Return [X, Y] of the center of cell containing provided text 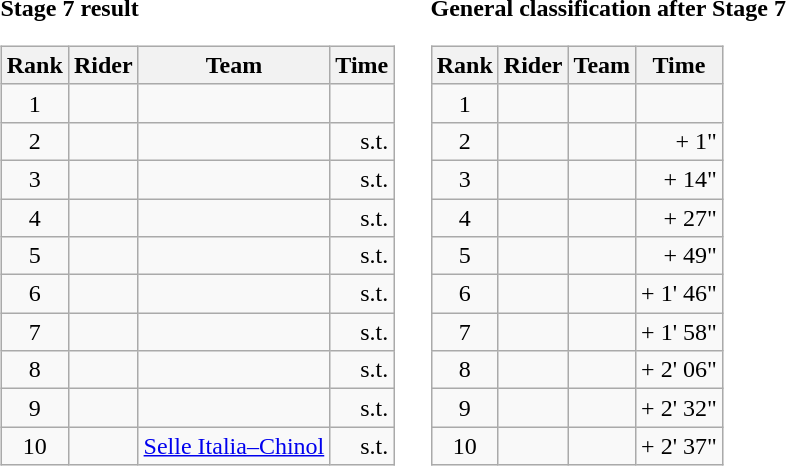
+ 2' 32" [680, 408]
Selle Italia–Chinol [234, 446]
+ 1" [680, 141]
+ 49" [680, 256]
+ 1' 58" [680, 332]
+ 2' 06" [680, 370]
+ 14" [680, 179]
+ 27" [680, 217]
+ 2' 37" [680, 446]
+ 1' 46" [680, 294]
